Provide the [x, y] coordinate of the cell's center where the given text is located.  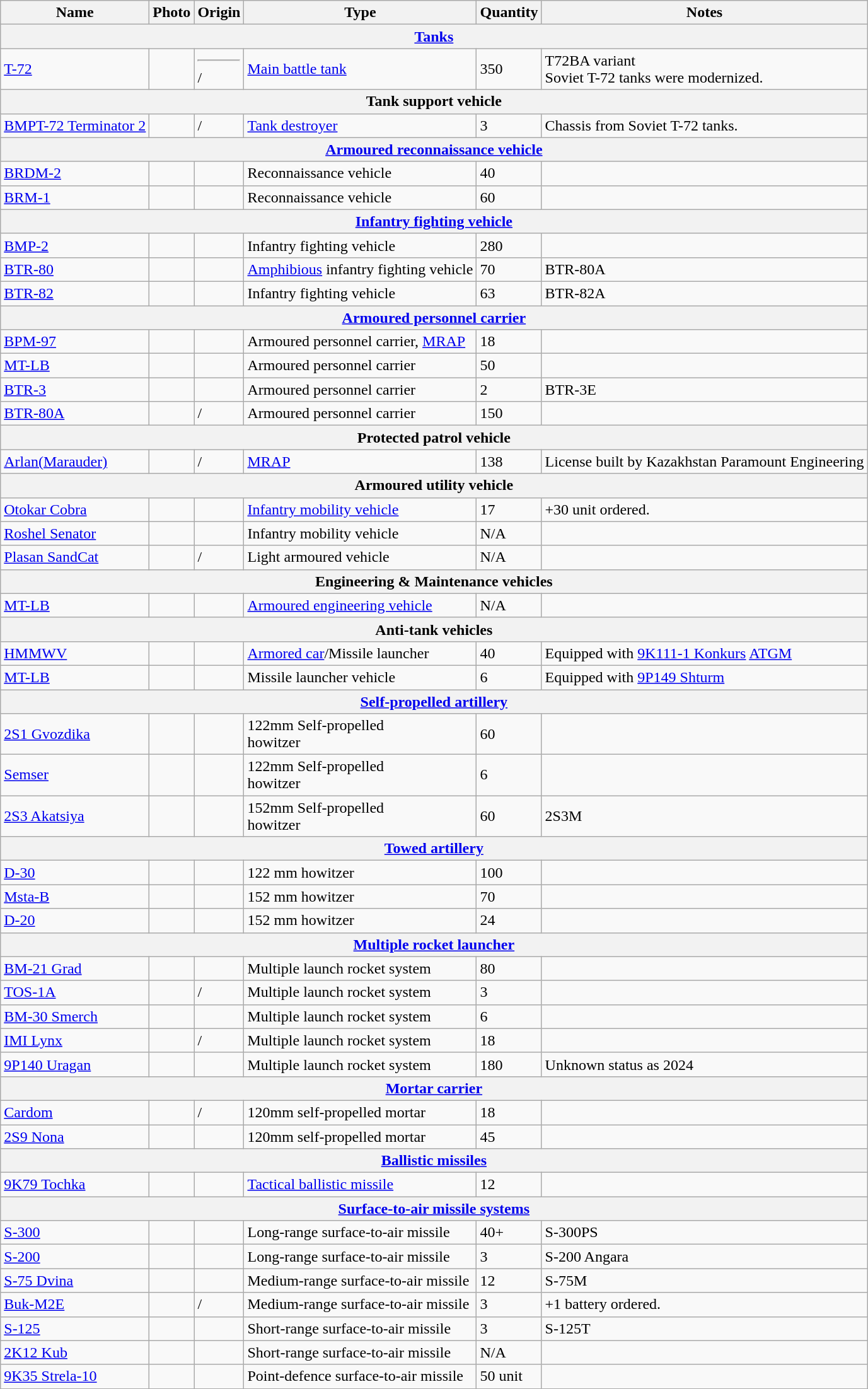
Amphibious infantry fighting vehicle [361, 269]
280 [509, 245]
BTR-80 [75, 269]
50 [509, 366]
Self-propelled artillery [434, 702]
S-200 Angara [705, 1257]
Towed artillery [434, 849]
40+ [509, 1233]
180 [509, 1064]
Photo [171, 13]
HMMWV [75, 653]
BTR-82 [75, 293]
150 [509, 414]
Armoured personnel carrier, MRAP [361, 342]
BMP-2 [75, 245]
9P140 Uragan [75, 1064]
2S1 Gvozdika [75, 734]
Protected patrol vehicle [434, 438]
BTR-3E [705, 390]
Point-defence surface-to-air missile [361, 1376]
Notes [705, 13]
63 [509, 293]
50 unit [509, 1376]
Plasan SandCat [75, 557]
BMPT-72 Terminator 2 [75, 125]
BTR-3 [75, 390]
S-125 [75, 1328]
Type [361, 13]
Armoured utility vehicle [434, 485]
152mm Self-propelledhowitzer [361, 816]
D-20 [75, 921]
Light armoured vehicle [361, 557]
80 [509, 968]
Ballistic missiles [434, 1161]
Otokar Cobra [75, 509]
2K12 Kub [75, 1352]
Tanks [434, 37]
2S9 Nona [75, 1137]
BRM-1 [75, 197]
Roshel Senator [75, 533]
Engineering & Maintenance vehicles [434, 581]
2S3 Akatsiya [75, 816]
Equipped with 9K111-1 Konkurs ATGM [705, 653]
Unknown status as 2024 [705, 1064]
Tank destroyer [361, 125]
Armoured reconnaissance vehicle [434, 149]
+1 battery ordered. [705, 1305]
BTR-82A [705, 293]
S-75M [705, 1281]
Anti-tank vehicles [434, 629]
Msta-B [75, 897]
Missile launcher vehicle [361, 677]
S-75 Dvina [75, 1281]
BRDM-2 [75, 173]
+30 unit ordered. [705, 509]
BPM-97 [75, 342]
Tank support vehicle [434, 102]
Buk-M2E [75, 1305]
Mortar carrier [434, 1088]
138 [509, 462]
Multiple rocket launcher [434, 944]
Main battle tank [361, 69]
350 [509, 69]
2 [509, 390]
Cardom [75, 1112]
24 [509, 921]
Armoured engineering vehicle [361, 605]
MRAP [361, 462]
Semser [75, 776]
Name [75, 13]
Quantity [509, 13]
S-200 [75, 1257]
122 mm howitzer [361, 873]
S-125T [705, 1328]
100 [509, 873]
Chassis from Soviet T-72 tanks. [705, 125]
Armored car/Missile launcher [361, 653]
2S3M [705, 816]
S-300 [75, 1233]
License built by Kazakhstan Paramount Engineering [705, 462]
Surface-to-air missile systems [434, 1209]
D-30 [75, 873]
S-300PS [705, 1233]
9K35 Strela-10 [75, 1376]
BM-21 Grad [75, 968]
9K79 Tochka [75, 1185]
Equipped with 9P149 Shturm [705, 677]
45 [509, 1137]
Tactical ballistic missile [361, 1185]
BM-30 Smerch [75, 1016]
Arlan(Marauder) [75, 462]
T-72 [75, 69]
T72BA variantSoviet T-72 tanks were modernized. [705, 69]
17 [509, 509]
TOS-1A [75, 992]
Origin [219, 13]
IMI Lynx [75, 1040]
